Extract the [x, y] coordinate from the center of the cell holding the provided text.  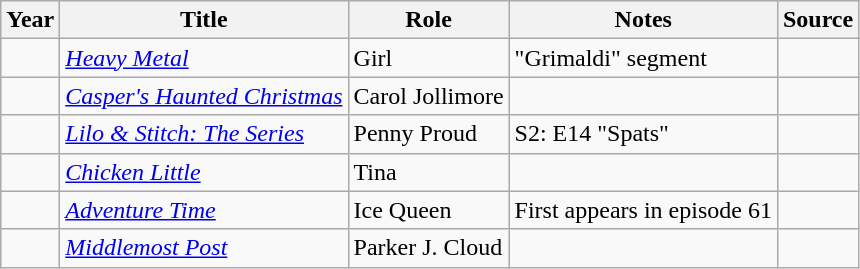
Role [428, 20]
"Grimaldi" segment [643, 58]
Title [204, 20]
Parker J. Cloud [428, 248]
S2: E14 "Spats" [643, 134]
Casper's Haunted Christmas [204, 96]
Heavy Metal [204, 58]
Ice Queen [428, 210]
Adventure Time [204, 210]
Lilo & Stitch: The Series [204, 134]
Middlemost Post [204, 248]
First appears in episode 61 [643, 210]
Year [30, 20]
Carol Jollimore [428, 96]
Tina [428, 172]
Source [818, 20]
Chicken Little [204, 172]
Girl [428, 58]
Penny Proud [428, 134]
Notes [643, 20]
